Locate the cell with the specified text and output its (x, y) center coordinate. 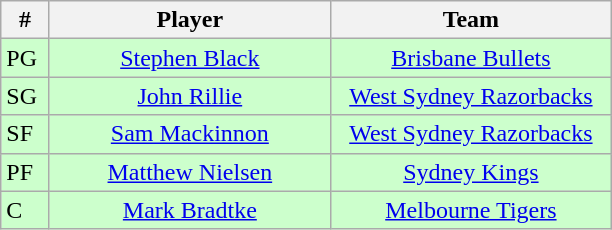
Team (470, 20)
Player (190, 20)
PF (26, 172)
Melbourne Tigers (470, 210)
Matthew Nielsen (190, 172)
Sam Mackinnon (190, 134)
Mark Bradtke (190, 210)
SG (26, 96)
John Rillie (190, 96)
# (26, 20)
PG (26, 58)
Sydney Kings (470, 172)
Stephen Black (190, 58)
SF (26, 134)
Brisbane Bullets (470, 58)
C (26, 210)
